For the text-containing cell, return its midpoint in [X, Y] coordinate format. 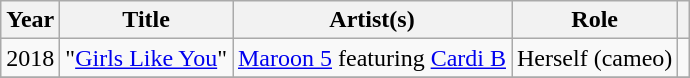
Role [595, 20]
"Girls Like You" [146, 58]
Herself (cameo) [595, 58]
Artist(s) [372, 20]
Maroon 5 featuring Cardi B [372, 58]
Year [30, 20]
Title [146, 20]
2018 [30, 58]
